For the text-containing cell, return its midpoint in [X, Y] coordinate format. 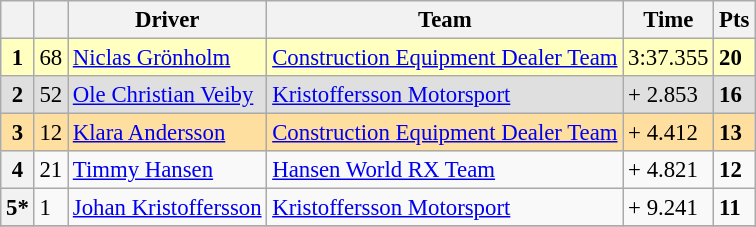
Hansen World RX Team [445, 170]
Timmy Hansen [168, 170]
68 [50, 58]
3:37.355 [668, 58]
Pts [734, 20]
Johan Kristoffersson [168, 208]
16 [734, 95]
2 [18, 95]
Driver [168, 20]
Team [445, 20]
Time [668, 20]
+ 4.821 [668, 170]
21 [50, 170]
13 [734, 133]
20 [734, 58]
3 [18, 133]
Ole Christian Veiby [168, 95]
4 [18, 170]
11 [734, 208]
+ 9.241 [668, 208]
Klara Andersson [168, 133]
Niclas Grönholm [168, 58]
5* [18, 208]
52 [50, 95]
+ 4.412 [668, 133]
+ 2.853 [668, 95]
